For the text-containing cell, return its midpoint in [X, Y] coordinate format. 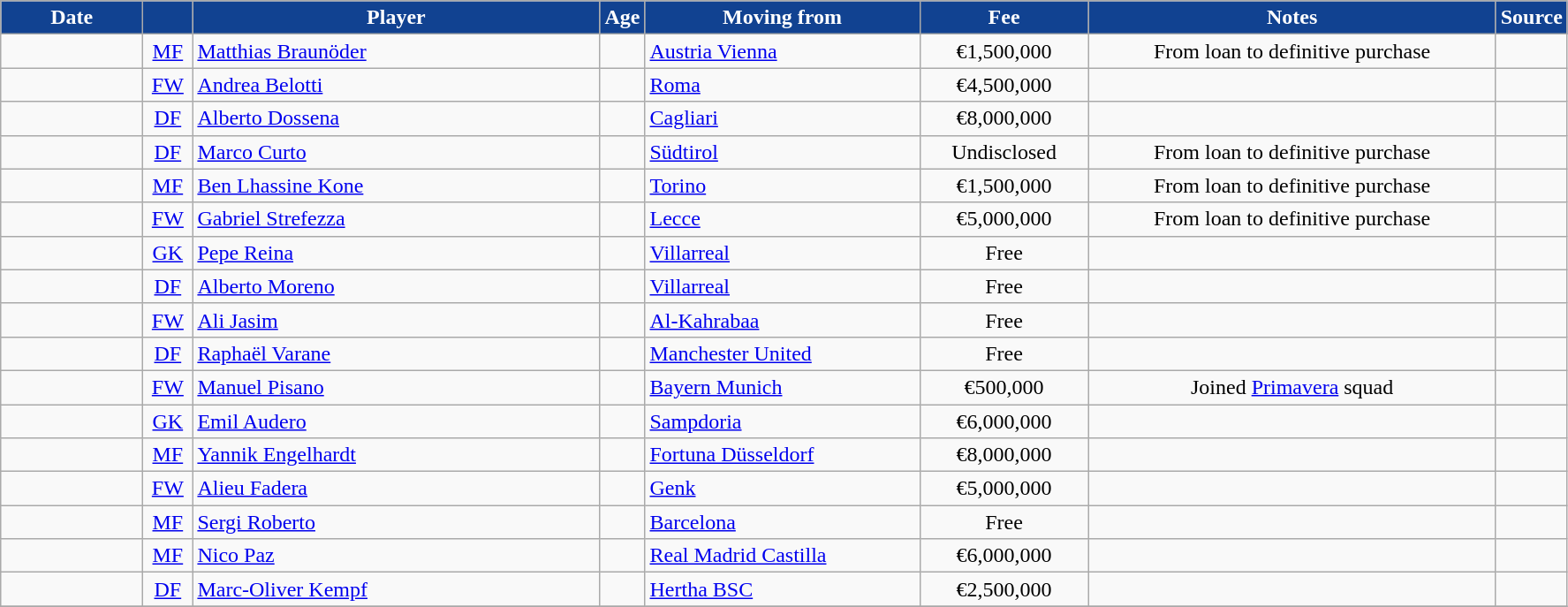
Sergi Roberto [396, 522]
Bayern Munich [783, 387]
Marc-Oliver Kempf [396, 589]
Lecce [783, 219]
Al-Kahrabaa [783, 320]
Raphaël Varane [396, 353]
Undisclosed [1004, 152]
Sampdoria [783, 421]
Roma [783, 85]
Gabriel Strefezza [396, 219]
Südtirol [783, 152]
Manchester United [783, 353]
Manuel Pisano [396, 387]
Barcelona [783, 522]
Hertha BSC [783, 589]
€4,500,000 [1004, 85]
Pepe Reina [396, 253]
Ben Lhassine Kone [396, 186]
Emil Audero [396, 421]
Notes [1292, 18]
Cagliari [783, 118]
Torino [783, 186]
Date [72, 18]
Moving from [783, 18]
Andrea Belotti [396, 85]
€500,000 [1004, 387]
Matthias Braunöder [396, 51]
Source [1532, 18]
€2,500,000 [1004, 589]
Fortuna Düsseldorf [783, 455]
Fee [1004, 18]
Real Madrid Castilla [783, 556]
Marco Curto [396, 152]
Player [396, 18]
Nico Paz [396, 556]
Alberto Moreno [396, 286]
Austria Vienna [783, 51]
Genk [783, 489]
Alieu Fadera [396, 489]
Joined Primavera squad [1292, 387]
Age [622, 18]
Alberto Dossena [396, 118]
Yannik Engelhardt [396, 455]
Ali Jasim [396, 320]
